Return (X, Y) of the center of cell containing provided text 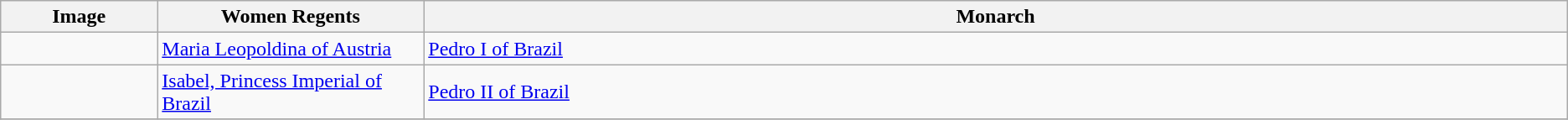
Women Regents (291, 17)
Monarch (995, 17)
Image (79, 17)
Maria Leopoldina of Austria (291, 49)
Pedro I of Brazil (995, 49)
Pedro II of Brazil (995, 92)
Isabel, Princess Imperial of Brazil (291, 92)
